From the cell containing the given text, extract its center point as [x, y] coordinate. 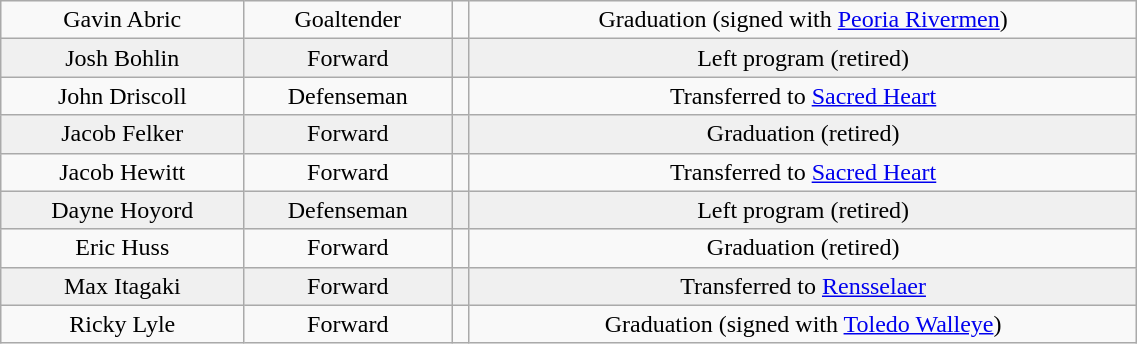
Graduation (signed with Toledo Walleye) [802, 324]
Max Itagaki [122, 286]
Josh Bohlin [122, 58]
Eric Huss [122, 248]
Jacob Felker [122, 134]
Gavin Abric [122, 20]
John Driscoll [122, 96]
Dayne Hoyord [122, 210]
Goaltender [348, 20]
Transferred to Rensselaer [802, 286]
Jacob Hewitt [122, 172]
Graduation (signed with Peoria Rivermen) [802, 20]
Ricky Lyle [122, 324]
